Pinpoint the cell where the given text exists, returning its (X, Y) midpoint coordinate. 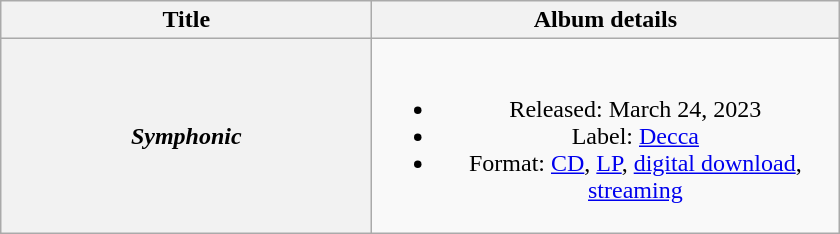
Released: March 24, 2023Label: DeccaFormat: CD, LP, digital download, streaming (606, 136)
Title (186, 20)
Album details (606, 20)
Symphonic (186, 136)
